Extract the [X, Y] coordinate from the center of the cell holding the provided text.  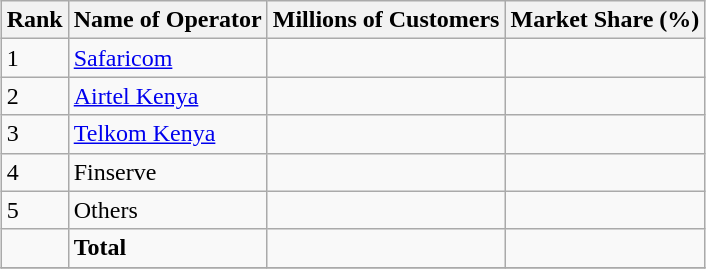
Rank [34, 20]
5 [34, 210]
Name of Operator [168, 20]
2 [34, 96]
Airtel Kenya [168, 96]
Finserve [168, 172]
Telkom Kenya [168, 134]
Total [168, 248]
3 [34, 134]
Market Share (%) [605, 20]
Safaricom [168, 58]
4 [34, 172]
Millions of Customers [386, 20]
1 [34, 58]
Others [168, 210]
